For the text-containing cell, return its midpoint in (x, y) coordinate format. 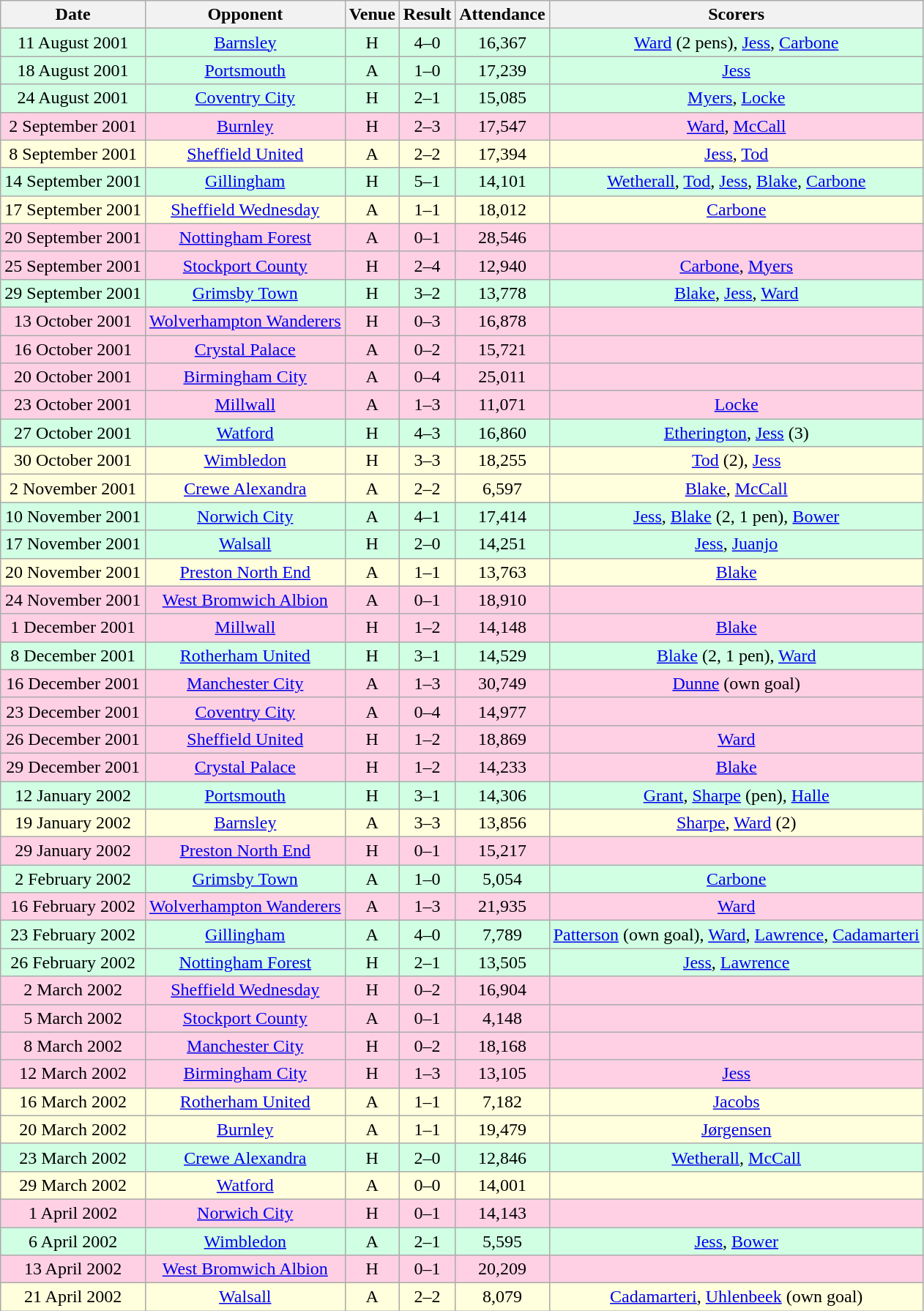
2 February 2002 (73, 879)
16 February 2002 (73, 907)
Wetherall, Tod, Jess, Blake, Carbone (737, 182)
21 April 2002 (73, 1297)
12 January 2002 (73, 795)
0–0 (427, 1185)
20 September 2001 (73, 237)
15,217 (502, 851)
Blake, Jess, Ward (737, 293)
Dunne (own goal) (737, 683)
12,846 (502, 1157)
2 September 2001 (73, 126)
8 September 2001 (73, 154)
6,597 (502, 489)
4–1 (427, 516)
16,904 (502, 990)
26 February 2002 (73, 962)
Result (427, 15)
7,182 (502, 1102)
Ward (2 pens), Jess, Carbone (737, 42)
25 September 2001 (73, 265)
16,367 (502, 42)
23 October 2001 (73, 405)
18 August 2001 (73, 70)
14,148 (502, 628)
19,479 (502, 1129)
29 December 2001 (73, 767)
19 January 2002 (73, 823)
20 March 2002 (73, 1129)
Attendance (502, 15)
16 December 2001 (73, 683)
Grant, Sharpe (pen), Halle (737, 795)
17,394 (502, 154)
16,878 (502, 321)
18,012 (502, 209)
2–4 (427, 265)
0–3 (427, 321)
4,148 (502, 1018)
5,054 (502, 879)
24 August 2001 (73, 98)
7,789 (502, 935)
12 March 2002 (73, 1074)
Jess, Juanjo (737, 544)
Locke (737, 405)
8 March 2002 (73, 1046)
Ward, McCall (737, 126)
23 February 2002 (73, 935)
20 November 2001 (73, 572)
13,505 (502, 962)
14,233 (502, 767)
13,105 (502, 1074)
13,778 (502, 293)
8,079 (502, 1297)
Sharpe, Ward (2) (737, 823)
24 November 2001 (73, 600)
20,209 (502, 1269)
2 March 2002 (73, 990)
Blake, McCall (737, 489)
14,001 (502, 1185)
5,595 (502, 1241)
17 September 2001 (73, 209)
11 August 2001 (73, 42)
Venue (372, 15)
29 March 2002 (73, 1185)
14,101 (502, 182)
2–3 (427, 126)
Jacobs (737, 1102)
Patterson (own goal), Ward, Lawrence, Cadamarteri (737, 935)
26 December 2001 (73, 739)
21,935 (502, 907)
13 April 2002 (73, 1269)
25,011 (502, 377)
18,255 (502, 461)
Tod (2), Jess (737, 461)
Jess, Blake (2, 1 pen), Bower (737, 516)
Jess, Bower (737, 1241)
4–3 (427, 433)
16 March 2002 (73, 1102)
Jess, Tod (737, 154)
13 October 2001 (73, 321)
17,414 (502, 516)
Wetherall, McCall (737, 1157)
11,071 (502, 405)
16 October 2001 (73, 349)
Jess, Lawrence (737, 962)
14,251 (502, 544)
17 November 2001 (73, 544)
15,085 (502, 98)
14,306 (502, 795)
18,168 (502, 1046)
20 October 2001 (73, 377)
Blake (2, 1 pen), Ward (737, 655)
12,940 (502, 265)
5–1 (427, 182)
17,239 (502, 70)
28,546 (502, 237)
23 December 2001 (73, 711)
14,977 (502, 711)
6 April 2002 (73, 1241)
30 October 2001 (73, 461)
1 April 2002 (73, 1213)
Date (73, 15)
16,860 (502, 433)
29 September 2001 (73, 293)
15,721 (502, 349)
17,547 (502, 126)
14 September 2001 (73, 182)
Scorers (737, 15)
Jørgensen (737, 1129)
23 March 2002 (73, 1157)
Carbone, Myers (737, 265)
3–2 (427, 293)
2 November 2001 (73, 489)
18,910 (502, 600)
14,529 (502, 655)
18,869 (502, 739)
27 October 2001 (73, 433)
29 January 2002 (73, 851)
30,749 (502, 683)
Cadamarteri, Uhlenbeek (own goal) (737, 1297)
13,856 (502, 823)
1 December 2001 (73, 628)
13,763 (502, 572)
10 November 2001 (73, 516)
8 December 2001 (73, 655)
Etherington, Jess (3) (737, 433)
14,143 (502, 1213)
Myers, Locke (737, 98)
Opponent (245, 15)
5 March 2002 (73, 1018)
